Pinpoint the cell where the given text exists, returning its (x, y) midpoint coordinate. 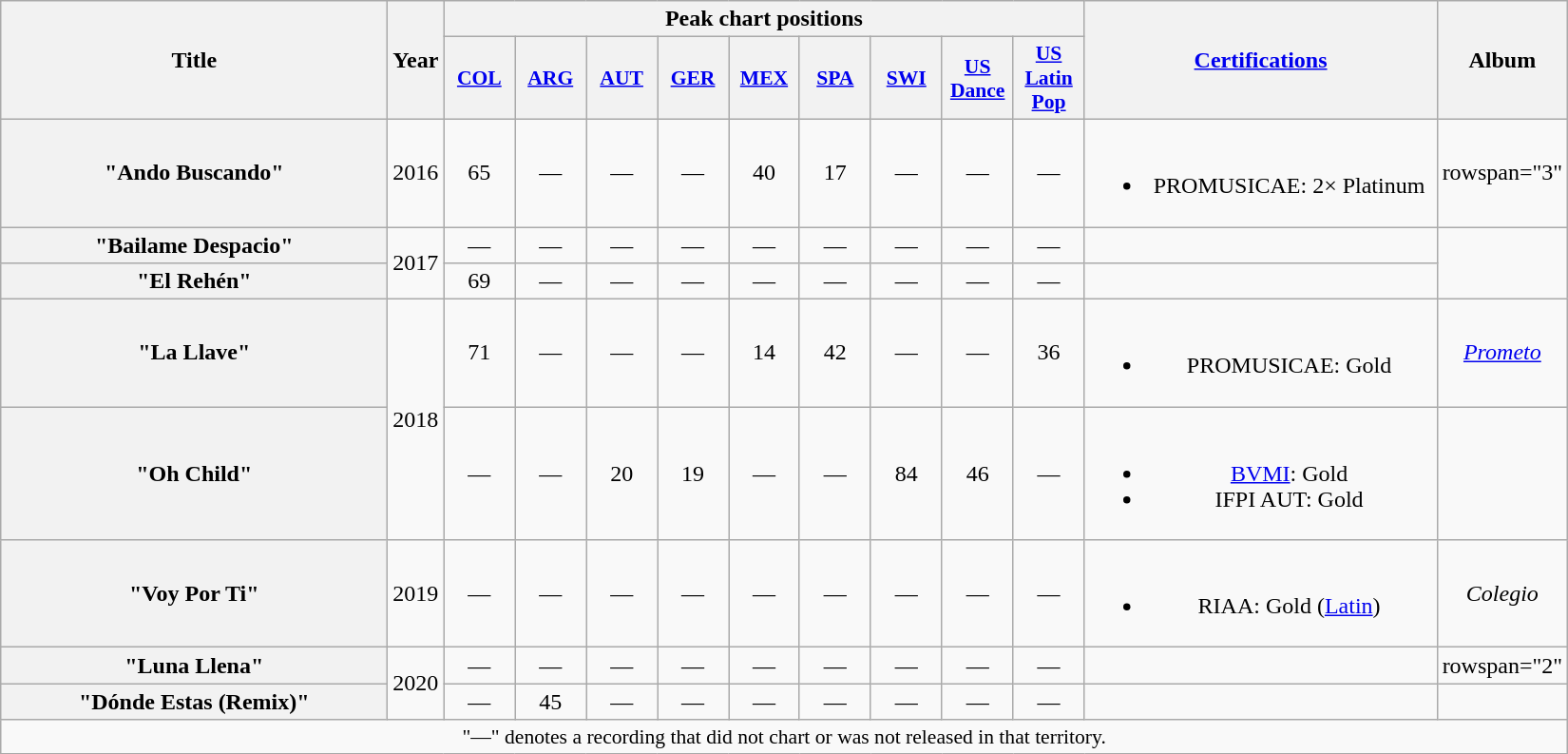
Peak chart positions (764, 19)
46 (977, 474)
84 (907, 474)
SWI (907, 78)
"El Rehén" (194, 281)
Album (1502, 61)
20 (621, 474)
19 (694, 474)
USDance (977, 78)
"Dónde Estas (Remix)" (194, 702)
ARG (551, 78)
"Bailame Despacio" (194, 244)
"—" denotes a recording that did not chart or was not released in that territory. (785, 737)
2020 (416, 684)
GER (694, 78)
Certifications (1260, 61)
rowspan="3" (1502, 173)
BVMI: GoldIFPI AUT: Gold (1260, 474)
"Voy Por Ti" (194, 593)
14 (764, 354)
2017 (416, 262)
AUT (621, 78)
Colegio (1502, 593)
2016 (416, 173)
2019 (416, 593)
COL (479, 78)
Title (194, 61)
40 (764, 173)
Prometo (1502, 354)
PROMUSICAE: 2× Platinum (1260, 173)
Year (416, 61)
36 (1049, 354)
SPA (834, 78)
17 (834, 173)
"Luna Llena" (194, 666)
rowspan="2" (1502, 666)
"La Llave" (194, 354)
2018 (416, 420)
RIAA: Gold (Latin) (1260, 593)
42 (834, 354)
69 (479, 281)
"Ando Buscando" (194, 173)
65 (479, 173)
45 (551, 702)
71 (479, 354)
"Oh Child" (194, 474)
PROMUSICAE: Gold (1260, 354)
USLatinPop (1049, 78)
MEX (764, 78)
